Determine the (X, Y) coordinate at the center of the cell enclosing the given text.  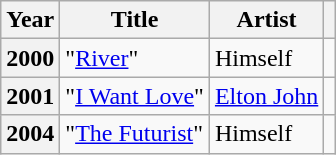
Year (30, 20)
Elton John (266, 96)
"River" (135, 58)
2004 (30, 134)
Title (135, 20)
2001 (30, 96)
"The Futurist" (135, 134)
2000 (30, 58)
"I Want Love" (135, 96)
Artist (266, 20)
